Capture the cell that displays the provided text and extract its (x, y) central coordinate. 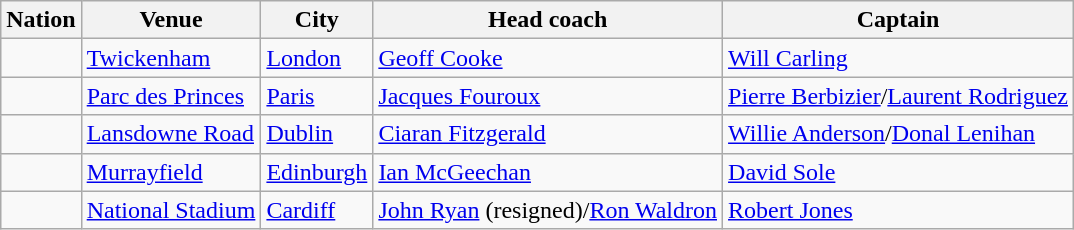
Edinburgh (317, 172)
London (317, 58)
Robert Jones (898, 210)
Murrayfield (171, 172)
Captain (898, 20)
Paris (317, 96)
David Sole (898, 172)
John Ryan (resigned)/Ron Waldron (548, 210)
Head coach (548, 20)
Ciaran Fitzgerald (548, 134)
Jacques Fouroux (548, 96)
Pierre Berbizier/Laurent Rodriguez (898, 96)
Cardiff (317, 210)
Lansdowne Road (171, 134)
Ian McGeechan (548, 172)
Parc des Princes (171, 96)
Nation (41, 20)
Geoff Cooke (548, 58)
National Stadium (171, 210)
Venue (171, 20)
Will Carling (898, 58)
Twickenham (171, 58)
Willie Anderson/Donal Lenihan (898, 134)
Dublin (317, 134)
City (317, 20)
